Return (x, y) of the center of cell containing provided text 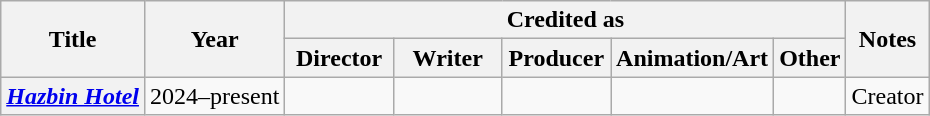
Director (340, 58)
Animation/Art (692, 58)
Credited as (566, 20)
Title (73, 39)
Year (214, 39)
Other (810, 58)
2024–present (214, 96)
Hazbin Hotel (73, 96)
Writer (448, 58)
Notes (888, 39)
Producer (556, 58)
Creator (888, 96)
